Return the (x, y) coordinate for the center point of the cell that contains the specified text.  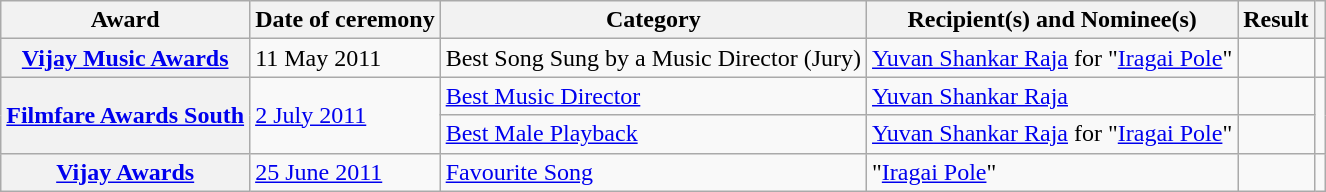
Vijay Awards (126, 172)
Award (126, 20)
Best Song Sung by a Music Director (Jury) (653, 58)
25 June 2011 (346, 172)
Best Male Playback (653, 134)
"Iragai Pole" (1052, 172)
Favourite Song (653, 172)
Category (653, 20)
Result (1276, 20)
Vijay Music Awards (126, 58)
2 July 2011 (346, 115)
Filmfare Awards South (126, 115)
Date of ceremony (346, 20)
Best Music Director (653, 96)
11 May 2011 (346, 58)
Recipient(s) and Nominee(s) (1052, 20)
Yuvan Shankar Raja (1052, 96)
